Output the [X, Y] coordinate of the center of the cell containing the given text.  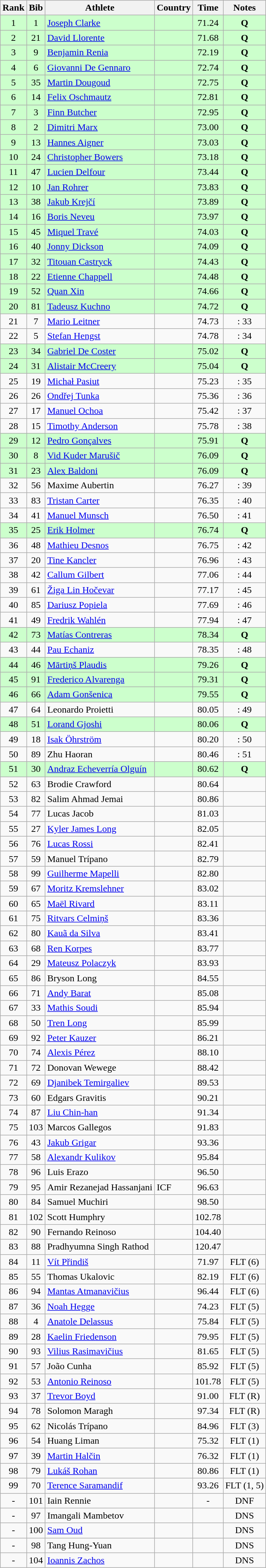
83.02 [208, 888]
97.34 [208, 1411]
Benjamin Renia [100, 53]
Noah Hegge [100, 1306]
74.09 [208, 247]
Vít Přindiš [100, 1262]
Edgars Gravitis [100, 1097]
77.94 [208, 620]
Country [174, 8]
Zhu Haoran [100, 754]
Hannes Aigner [100, 142]
102 [36, 1217]
Kyler James Long [100, 829]
72.75 [208, 82]
74.03 [208, 232]
Time [208, 8]
91.83 [208, 1127]
85.94 [208, 1008]
Amir Rezanejad Hassanjani [100, 1187]
: 49 [245, 709]
75.36 [208, 396]
Manuel Ochoa [100, 411]
83.77 [208, 948]
Athlete [100, 8]
Martin Dougoud [100, 82]
: 38 [245, 426]
80.64 [208, 784]
82.80 [208, 873]
Ondřej Tunka [100, 396]
Kauã da Silva [100, 933]
Quan Xin [100, 291]
Callum Gilbert [100, 575]
77.69 [208, 605]
Jan Rohrer [100, 187]
Huang Liman [100, 1441]
84.55 [208, 978]
Lucas Rossi [100, 844]
104 [36, 1560]
Mathieu Desnos [100, 545]
86.21 [208, 1038]
: 50 [245, 739]
Tadeusz Kuchno [100, 306]
74.73 [208, 321]
Isak Öhrström [100, 739]
81.03 [208, 814]
Ioannis Zachos [100, 1560]
Imangali Mambetov [100, 1515]
: 45 [245, 590]
Solomon Maragh [100, 1411]
88.42 [208, 1068]
72.95 [208, 112]
Samuel Muchiri [100, 1202]
Moritz Kremslehner [100, 888]
85.92 [208, 1366]
Alexis Pérez [100, 1053]
: 36 [245, 396]
96.63 [208, 1187]
: 34 [245, 336]
Christopher Bowers [100, 157]
73.00 [208, 127]
73.89 [208, 202]
Joseph Clarke [100, 23]
77.17 [208, 590]
Bib [36, 8]
Iain Rennie [100, 1501]
75.23 [208, 381]
73.03 [208, 142]
Alexandr Kulikov [100, 1157]
101.78 [208, 1381]
Lucas Jacob [100, 814]
Lorand Gjoshi [100, 724]
Notes [245, 8]
Jakub Grigar [100, 1142]
75.91 [208, 441]
75.78 [208, 426]
Michał Pasiut [100, 381]
: 51 [245, 754]
Liu Chin-han [100, 1112]
102.78 [208, 1217]
74.48 [208, 276]
71.24 [208, 23]
Giovanni De Gennaro [100, 67]
90.21 [208, 1097]
88.10 [208, 1053]
Žiga Lin Hočevar [100, 590]
80.05 [208, 709]
FLT (3) [245, 1426]
Matías Contreras [100, 635]
Leonardo Proietti [100, 709]
Tine Kancler [100, 560]
Vid Kuder Marušič [100, 456]
Pau Echaniz [100, 649]
85.99 [208, 1023]
75.02 [208, 351]
Anatole Delassus [100, 1321]
100 [36, 1530]
ICF [174, 1187]
Bryson Long [100, 978]
84.96 [208, 1426]
76.35 [208, 500]
74.43 [208, 262]
Mathis Soudi [100, 1008]
81.65 [208, 1351]
74.23 [208, 1306]
Lucien Delfour [100, 172]
73.97 [208, 217]
72.74 [208, 67]
Trevor Boyd [100, 1396]
Fernando Reinoso [100, 1232]
89.53 [208, 1082]
76.32 [208, 1456]
Jonny Dickson [100, 247]
83.93 [208, 963]
Dimitri Marx [100, 127]
79.55 [208, 695]
104.40 [208, 1232]
Guilherme Mapelli [100, 873]
Alistair McCreery [100, 366]
: 41 [245, 515]
96.44 [208, 1292]
80.46 [208, 754]
103 [36, 1127]
Jakub Krejčí [100, 202]
71.68 [208, 38]
Thomas Ukalovic [100, 1277]
Antonio Reinoso [100, 1381]
Mario Leitner [100, 321]
: 37 [245, 411]
Maël Rivard [100, 903]
71.97 [208, 1262]
80.62 [208, 769]
Manuel Trípano [100, 859]
Pradhyumna Singh Rathod [100, 1247]
101 [36, 1501]
Tang Hung-Yuan [100, 1545]
Rank [13, 8]
79.95 [208, 1336]
Felix Oschmautz [100, 97]
77.06 [208, 575]
96.50 [208, 1172]
74.72 [208, 306]
Andy Barat [100, 993]
72.81 [208, 97]
83.36 [208, 919]
82.79 [208, 859]
Adam Gonšenica [100, 695]
David Llorente [100, 38]
74.78 [208, 336]
Luis Erazo [100, 1172]
Timothy Anderson [100, 426]
Erik Holmer [100, 530]
DNF [245, 1501]
76.75 [208, 545]
98.50 [208, 1202]
Mārtiņš Plaudis [100, 665]
83.11 [208, 903]
Mateusz Polaczyk [100, 963]
Finn Butcher [100, 112]
80.06 [208, 724]
Lukáš Rohan [100, 1471]
Ritvars Celmiņš [100, 919]
Brodie Crawford [100, 784]
Ren Korpes [100, 948]
Tren Long [100, 1023]
Fredrik Wahlén [100, 620]
91.34 [208, 1112]
Terence Saramandif [100, 1486]
: 39 [245, 486]
Kaelin Friedenson [100, 1336]
72.19 [208, 53]
Nicolás Trípano [100, 1426]
Boris Neveu [100, 217]
76.96 [208, 560]
: 44 [245, 575]
Mantas Atmanavičius [100, 1292]
: 43 [245, 560]
Tristan Carter [100, 500]
Sam Oud [100, 1530]
Djanibek Temirgaliev [100, 1082]
: 47 [245, 620]
78.34 [208, 635]
Maxime Aubertin [100, 486]
Dariusz Popiela [100, 605]
Manuel Munsch [100, 515]
76.50 [208, 515]
Andraz Echeverría Olguín [100, 769]
Peter Kauzer [100, 1038]
Miquel Travé [100, 232]
Marcos Gallegos [100, 1127]
73.18 [208, 157]
FLT (1, 5) [245, 1486]
Martin Halčin [100, 1456]
79.31 [208, 680]
Frederico Alvarenga [100, 680]
Alex Baldoni [100, 471]
Pedro Gonçalves [100, 441]
Stefan Hengst [100, 336]
Titouan Castryck [100, 262]
75.04 [208, 366]
95.84 [208, 1157]
Gabriel De Coster [100, 351]
75.42 [208, 411]
75.32 [208, 1441]
83.41 [208, 933]
: 40 [245, 500]
Vilius Rasimavičius [100, 1351]
: 35 [245, 381]
82.05 [208, 829]
91.00 [208, 1396]
120.47 [208, 1247]
85.08 [208, 993]
Donovan Wewege [100, 1068]
: 46 [245, 605]
: 42 [245, 545]
76.74 [208, 530]
93.36 [208, 1142]
73.83 [208, 187]
73.44 [208, 172]
76.27 [208, 486]
75.84 [208, 1321]
Scott Humphry [100, 1217]
João Cunha [100, 1366]
: 33 [245, 321]
Salim Ahmad Jemai [100, 799]
80.20 [208, 739]
74.66 [208, 291]
82.41 [208, 844]
93.26 [208, 1486]
: 48 [245, 649]
82.19 [208, 1277]
79.26 [208, 665]
78.35 [208, 649]
Etienne Chappell [100, 276]
